Locate the cell with the specified text and output its (x, y) center coordinate. 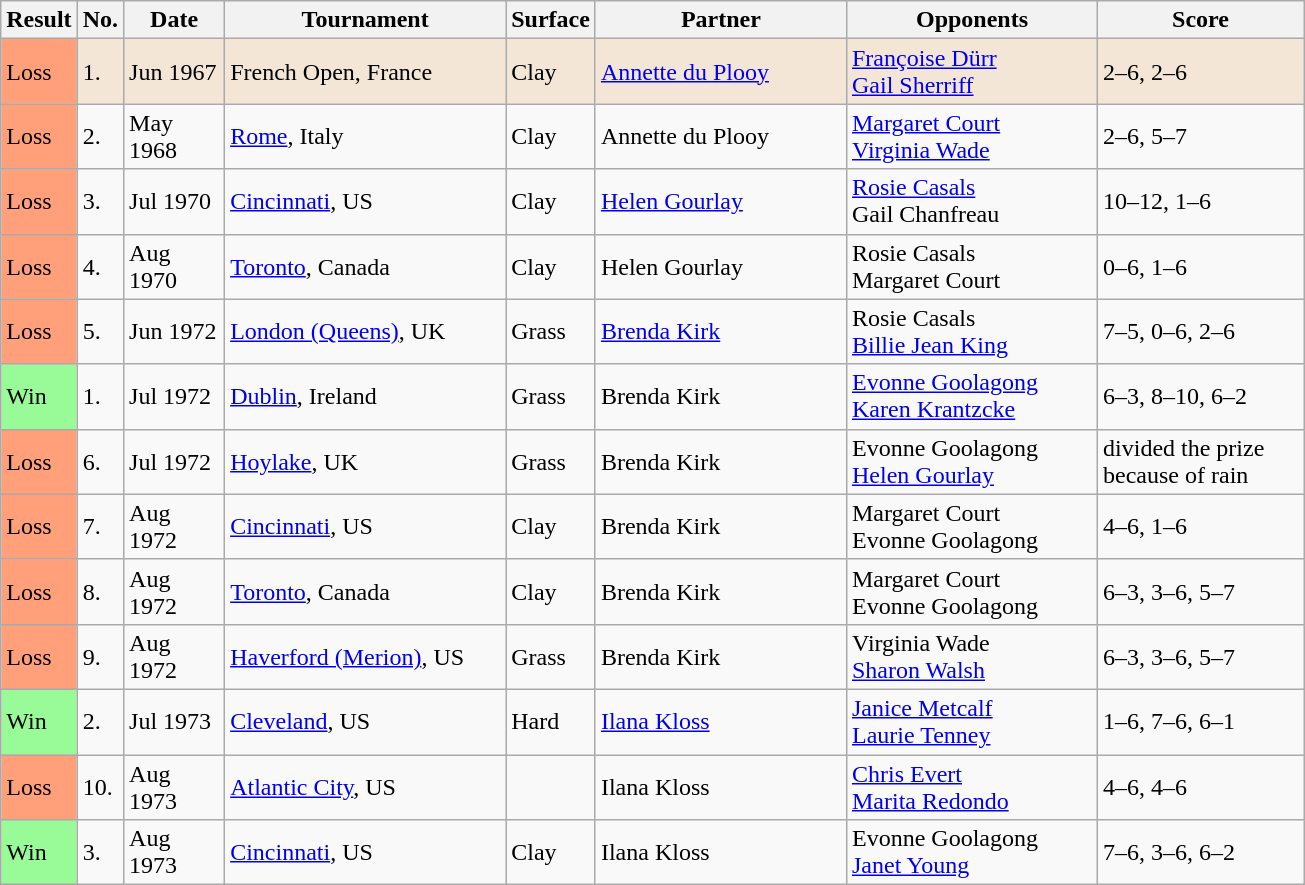
9. (100, 656)
2–6, 5–7 (1201, 136)
Tournament (366, 20)
8. (100, 592)
divided the prizebecause of rain (1201, 462)
No. (100, 20)
Dublin, Ireland (366, 396)
7–6, 3–6, 6–2 (1201, 852)
Evonne Goolagong Karen Krantzcke (972, 396)
Rosie Casals Billie Jean King (972, 332)
2–6, 2–6 (1201, 72)
Evonne Goolagong Janet Young (972, 852)
5. (100, 332)
0–6, 1–6 (1201, 266)
6–3, 8–10, 6–2 (1201, 396)
Evonne Goolagong Helen Gourlay (972, 462)
Aug 1970 (174, 266)
May 1968 (174, 136)
Atlantic City, US (366, 786)
10. (100, 786)
7. (100, 526)
Date (174, 20)
Haverford (Merion), US (366, 656)
Hoylake, UK (366, 462)
10–12, 1–6 (1201, 202)
Janice Metcalf Laurie Tenney (972, 722)
Opponents (972, 20)
French Open, France (366, 72)
Rome, Italy (366, 136)
6. (100, 462)
1–6, 7–6, 6–1 (1201, 722)
Jun 1972 (174, 332)
Result (39, 20)
Françoise Dürr Gail Sherriff (972, 72)
Partner (720, 20)
Chris Evert Marita Redondo (972, 786)
4. (100, 266)
4–6, 4–6 (1201, 786)
Rosie Casals Margaret Court (972, 266)
Virginia Wade Sharon Walsh (972, 656)
7–5, 0–6, 2–6 (1201, 332)
Jul 1970 (174, 202)
Jun 1967 (174, 72)
Hard (551, 722)
Jul 1973 (174, 722)
4–6, 1–6 (1201, 526)
Surface (551, 20)
Margaret Court Virginia Wade (972, 136)
Cleveland, US (366, 722)
London (Queens), UK (366, 332)
Score (1201, 20)
Rosie Casals Gail Chanfreau (972, 202)
